Return the [x, y] coordinate for the center point of the cell that contains the specified text.  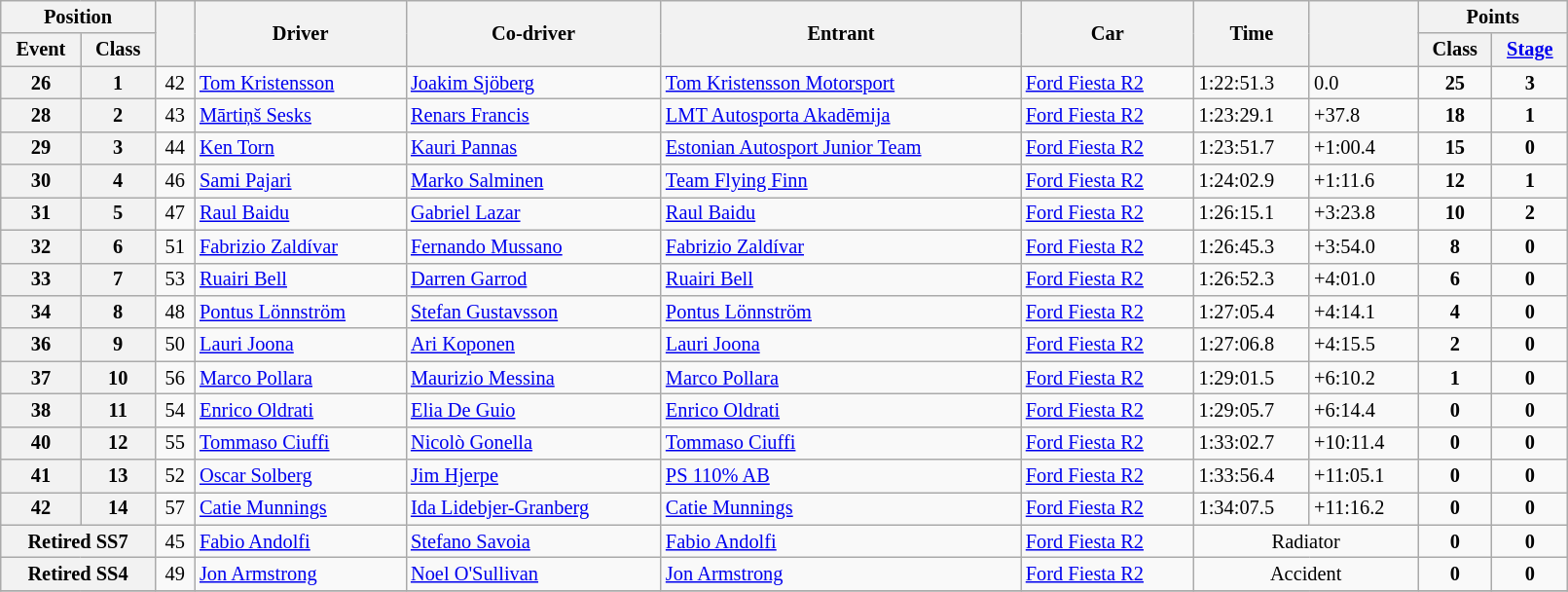
Tom Kristensson Motorsport [841, 83]
Event [41, 50]
Radiator [1306, 541]
+4:15.5 [1364, 345]
28 [41, 115]
+6:14.4 [1364, 410]
36 [41, 345]
Time [1252, 33]
Gabriel Lazar [533, 213]
0.0 [1364, 83]
15 [1455, 148]
Marko Salminen [533, 181]
25 [1455, 83]
1:26:45.3 [1252, 246]
PS 110% AB [841, 476]
52 [175, 476]
53 [175, 279]
1:26:15.1 [1252, 213]
Accident [1306, 573]
41 [41, 476]
1:33:02.7 [1252, 443]
57 [175, 508]
40 [41, 443]
14 [118, 508]
Darren Garrod [533, 279]
Sami Pajari [300, 181]
Position [78, 17]
43 [175, 115]
54 [175, 410]
1:24:02.9 [1252, 181]
Ari Koponen [533, 345]
Fernando Mussano [533, 246]
18 [1455, 115]
+37.8 [1364, 115]
LMT Autosporta Akadēmija [841, 115]
50 [175, 345]
+1:11.6 [1364, 181]
+3:23.8 [1364, 213]
Driver [300, 33]
Team Flying Finn [841, 181]
Car [1108, 33]
30 [41, 181]
48 [175, 312]
Retired SS4 [78, 573]
1:23:29.1 [1252, 115]
49 [175, 573]
34 [41, 312]
Mārtiņš Sesks [300, 115]
Elia De Guio [533, 410]
45 [175, 541]
1:29:01.5 [1252, 378]
Stefano Savoia [533, 541]
7 [118, 279]
Jim Hjerpe [533, 476]
Retired SS7 [78, 541]
55 [175, 443]
Entrant [841, 33]
32 [41, 246]
+1:00.4 [1364, 148]
9 [118, 345]
46 [175, 181]
+6:10.2 [1364, 378]
+3:54.0 [1364, 246]
+11:05.1 [1364, 476]
1:27:05.4 [1252, 312]
26 [41, 83]
1:34:07.5 [1252, 508]
29 [41, 148]
31 [41, 213]
44 [175, 148]
Ken Torn [300, 148]
Stage [1530, 50]
Kauri Pannas [533, 148]
+10:11.4 [1364, 443]
5 [118, 213]
+11:16.2 [1364, 508]
1:27:06.8 [1252, 345]
56 [175, 378]
Joakim Sjöberg [533, 83]
Ida Lidebjer-Granberg [533, 508]
Stefan Gustavsson [533, 312]
Noel O'Sullivan [533, 573]
37 [41, 378]
Estonian Autosport Junior Team [841, 148]
38 [41, 410]
1:33:56.4 [1252, 476]
1:23:51.7 [1252, 148]
1:22:51.3 [1252, 83]
+4:14.1 [1364, 312]
Renars Francis [533, 115]
13 [118, 476]
11 [118, 410]
1:26:52.3 [1252, 279]
51 [175, 246]
Oscar Solberg [300, 476]
Maurizio Messina [533, 378]
Co-driver [533, 33]
Nicolò Gonella [533, 443]
33 [41, 279]
Tom Kristensson [300, 83]
Points [1493, 17]
+4:01.0 [1364, 279]
1:29:05.7 [1252, 410]
47 [175, 213]
